Identify which cell holds the provided text, then report its [X, Y] central coordinate. 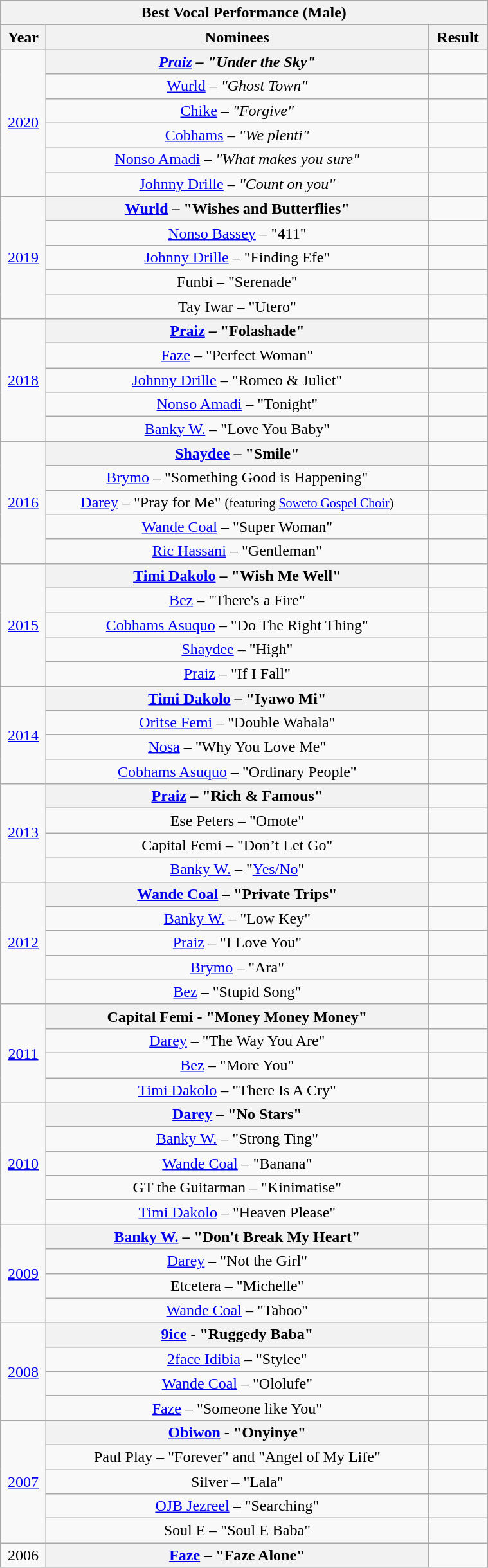
Praiz – "Rich & Famous" [237, 796]
Silver – "Lala" [237, 1481]
Johnny Drille – "Count on you" [237, 184]
Johnny Drille – "Romeo & Juliet" [237, 380]
2face Idibia – "Stylee" [237, 1359]
Faze – "Faze Alone" [237, 1555]
Banky W. – "Don't Break My Heart" [237, 1237]
Johnny Drille – "Finding Efe" [237, 257]
Wurld – "Wishes and Butterflies" [237, 208]
9ice - "Ruggedy Baba" [237, 1335]
Bez – "More You" [237, 1065]
2012 [23, 943]
Best Vocal Performance (Male) [244, 13]
Capital Femi - "Money Money Money" [237, 1016]
2008 [23, 1371]
Result [458, 37]
Year [23, 37]
Ese Peters – "Omote" [237, 821]
2016 [23, 502]
Funbi – "Serenade" [237, 282]
Faze – "Perfect Woman" [237, 356]
Praiz – "Under the Sky" [237, 62]
2015 [23, 624]
Chike – "Forgive" [237, 111]
Brymo – "Something Good is Happening" [237, 478]
Wande Coal – "Banana" [237, 1163]
Wande Coal – "Private Trips" [237, 894]
Banky W. – "Strong Ting" [237, 1139]
Nominees [237, 37]
2007 [23, 1481]
Darey – "The Way You Are" [237, 1041]
2006 [23, 1555]
Wande Coal – "Ololufe" [237, 1383]
Nonso Amadi – "Tonight" [237, 405]
Shaydee – "Smile" [237, 453]
Obiwon - "Onyinye" [237, 1432]
GT the Guitarman – "Kinimatise" [237, 1188]
Wurld – "Ghost Town" [237, 86]
Faze – "Someone like You" [237, 1408]
2009 [23, 1273]
Cobhams Asuquo – "Ordinary People" [237, 772]
2014 [23, 734]
Ric Hassani – "Gentleman" [237, 551]
Timi Dakolo – "Wish Me Well" [237, 576]
Praiz – "If I Fall" [237, 673]
2011 [23, 1053]
Banky W. – "Love You Baby" [237, 429]
Praiz – "Folashade" [237, 331]
2019 [23, 257]
Etcetera – "Michelle" [237, 1286]
Oritse Femi – "Double Wahala" [237, 723]
2013 [23, 833]
Darey – "Pray for Me" (featuring Soweto Gospel Choir) [237, 502]
Nonso Bassey – "411" [237, 233]
Paul Play – "Forever" and "Angel of My Life" [237, 1457]
Banky W. – "Yes/No" [237, 870]
2010 [23, 1163]
Darey – "No Stars" [237, 1115]
Wande Coal – "Super Woman" [237, 527]
Timi Dakolo – "There Is A Cry" [237, 1090]
Bez – "Stupid Song" [237, 992]
Brymo – "Ara" [237, 967]
Praiz – "I Love You" [237, 943]
Tay Iwar – "Utero" [237, 307]
Cobhams Asuquo – "Do The Right Thing" [237, 624]
Wande Coal – "Taboo" [237, 1310]
Darey – "Not the Girl" [237, 1261]
Nosa – "Why You Love Me" [237, 747]
Bez – "There's a Fire" [237, 600]
Nonso Amadi – "What makes you sure" [237, 160]
2020 [23, 123]
Banky W. – "Low Key" [237, 918]
Timi Dakolo – "Iyawo Mi" [237, 698]
Shaydee – "High" [237, 649]
Timi Dakolo – "Heaven Please" [237, 1212]
Soul E – "Soul E Baba" [237, 1531]
Capital Femi – "Don’t Let Go" [237, 845]
Cobhams – "We plenti" [237, 135]
OJB Jezreel – "Searching" [237, 1506]
2018 [23, 380]
